From the cell containing the given text, extract its center point as [X, Y] coordinate. 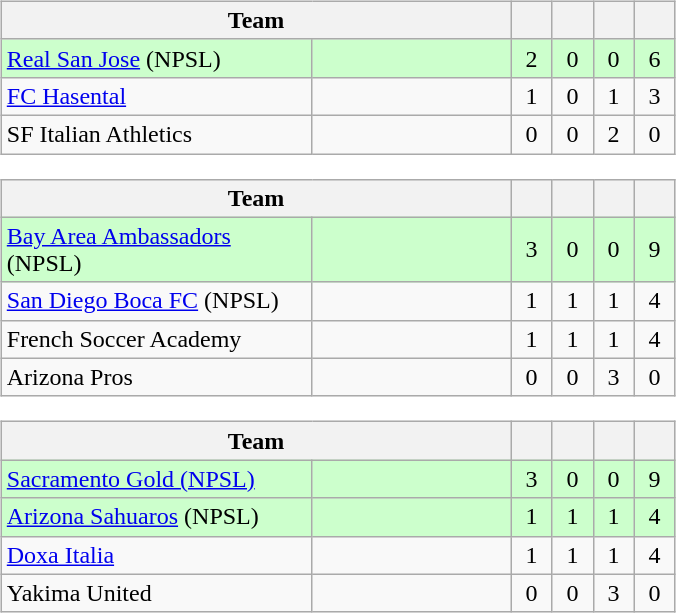
Sacramento Gold (NPSL) [156, 479]
Arizona Sahuaros (NPSL) [156, 517]
Yakima United [156, 593]
Doxa Italia [156, 555]
FC Hasental [156, 96]
Arizona Pros [156, 377]
SF Italian Athletics [156, 134]
San Diego Boca FC (NPSL) [156, 301]
6 [654, 58]
Real San Jose (NPSL) [156, 58]
Bay Area Ambassadors (NPSL) [156, 250]
French Soccer Academy [156, 339]
